Return (X, Y) of the center of cell containing provided text 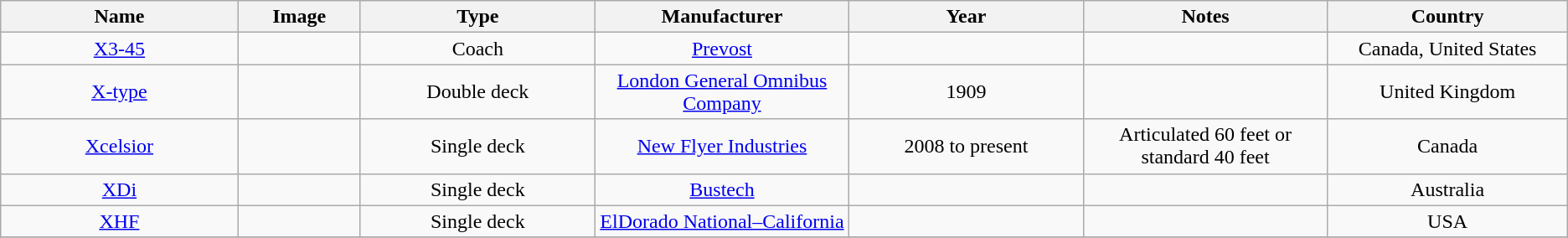
Type (477, 17)
Notes (1205, 17)
Coach (477, 49)
Country (1447, 17)
Articulated 60 feet or standard 40 feet (1205, 146)
Xcelsior (119, 146)
United Kingdom (1447, 92)
London General Omnibus Company (722, 92)
X-type (119, 92)
XDi (119, 189)
2008 to present (967, 146)
Manufacturer (722, 17)
Name (119, 17)
Image (299, 17)
Year (967, 17)
Australia (1447, 189)
X3-45 (119, 49)
Canada (1447, 146)
Double deck (477, 92)
Canada, United States (1447, 49)
1909 (967, 92)
Bustech (722, 189)
New Flyer Industries (722, 146)
ElDorado National–California (722, 221)
USA (1447, 221)
XHF (119, 221)
Prevost (722, 49)
